Extract the [x, y] coordinate from the center of the cell holding the provided text.  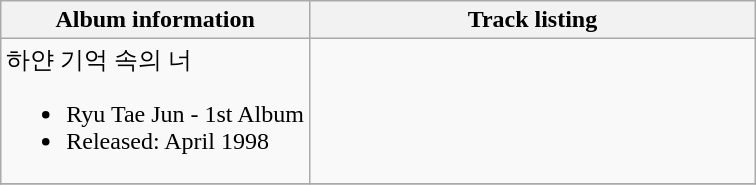
Track listing [532, 20]
하얀 기억 속의 너Ryu Tae Jun - 1st AlbumReleased: April 1998 [156, 112]
Album information [156, 20]
